Provide the [x, y] coordinate of the cell's center where the given text is located.  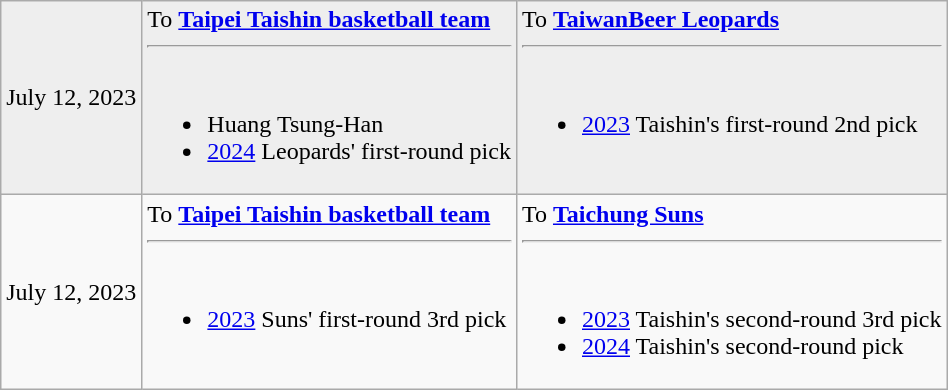
To Taipei Taishin basketball team2023 Suns' first-round 3rd pick [330, 292]
To Taichung Suns2023 Taishin's second-round 3rd pick2024 Taishin's second-round pick [732, 292]
To Taipei Taishin basketball teamHuang Tsung-Han2024 Leopards' first-round pick [330, 98]
To TaiwanBeer Leopards2023 Taishin's first-round 2nd pick [732, 98]
